Provide the (X, Y) coordinate of the cell's center where the given text is located.  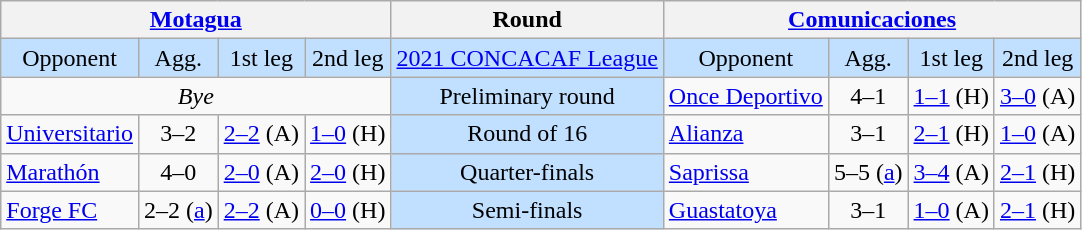
4–0 (178, 172)
1–1 (H) (951, 96)
1–0 (H) (348, 134)
Round (527, 20)
Forge FC (70, 210)
Motagua (196, 20)
3–0 (A) (1037, 96)
Bye (196, 96)
Quarter-finals (527, 172)
Preliminary round (527, 96)
2021 CONCACAF League (527, 58)
4–1 (868, 96)
3–4 (A) (951, 172)
3–2 (178, 134)
Universitario (70, 134)
Round of 16 (527, 134)
Guastatoya (746, 210)
2–0 (H) (348, 172)
2–0 (A) (261, 172)
Saprissa (746, 172)
Alianza (746, 134)
Semi-finals (527, 210)
Marathón (70, 172)
Once Deportivo (746, 96)
5–5 (a) (868, 172)
0–0 (H) (348, 210)
Comunicaciones (872, 20)
2–2 (a) (178, 210)
